Find where the given text appears and provide that cell's center as [X, Y] coordinate. 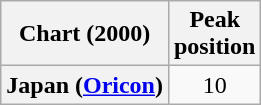
10 [214, 85]
Japan (Oricon) [85, 85]
Peakposition [214, 34]
Chart (2000) [85, 34]
